Provide the (x, y) coordinate of the cell's center where the given text is located.  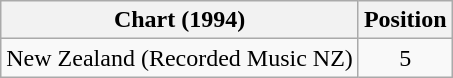
Position (405, 20)
Chart (1994) (180, 20)
New Zealand (Recorded Music NZ) (180, 58)
5 (405, 58)
